From the cell containing the given text, extract its center point as [X, Y] coordinate. 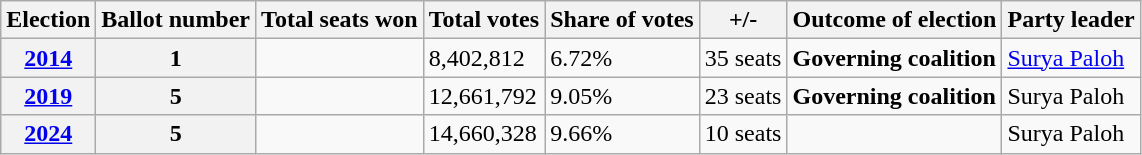
+/- [743, 20]
Outcome of election [894, 20]
Share of votes [622, 20]
Ballot number [176, 20]
23 seats [743, 96]
Election [48, 20]
Total votes [484, 20]
12,661,792 [484, 96]
8,402,812 [484, 58]
14,660,328 [484, 134]
6.72% [622, 58]
1 [176, 58]
9.66% [622, 134]
35 seats [743, 58]
2024 [48, 134]
2019 [48, 96]
10 seats [743, 134]
Total seats won [340, 20]
Party leader [1071, 20]
2014 [48, 58]
9.05% [622, 96]
